Provide the (x, y) coordinate of the cell's center where the given text is located.  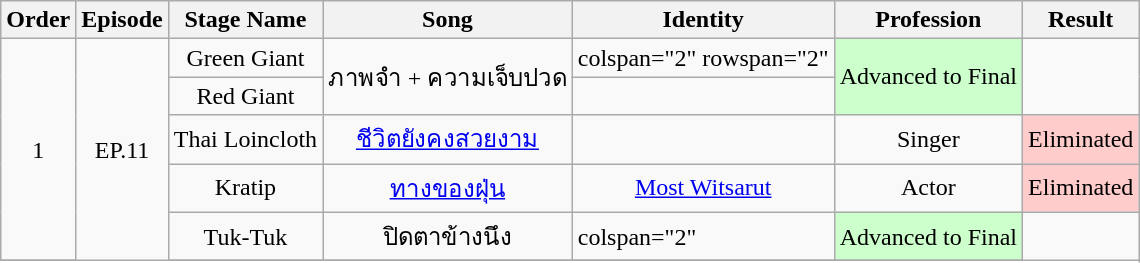
ชีวิตยังคงสวยงาม (448, 140)
Actor (928, 188)
ภาพจำ + ความเจ็บปวด (448, 77)
Red Giant (245, 96)
Singer (928, 140)
Tuk-Tuk (245, 236)
Green Giant (245, 58)
Kratip (245, 188)
1 (38, 150)
Identity (703, 20)
ปิดตาข้างนึง (448, 236)
Stage Name (245, 20)
EP.11 (122, 150)
Profession (928, 20)
ทางของฝุ่น (448, 188)
colspan="2" (703, 236)
colspan="2" rowspan="2" (703, 58)
Episode (122, 20)
Result (1081, 20)
Most Witsarut (703, 188)
Song (448, 20)
Order (38, 20)
Thai Loincloth (245, 140)
